For the text-containing cell, return its midpoint in [X, Y] coordinate format. 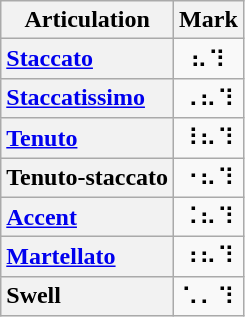
⠐⠦⠹ [209, 178]
Tenuto-staccato [88, 178]
Accent [88, 217]
Staccatissimo [88, 98]
⠰⠦⠹ [209, 257]
Mark [209, 20]
Martellato [88, 257]
Tenuto [88, 138]
⠨⠦⠹ [209, 217]
⠦⠹ [209, 59]
⠡⠄⠹ [209, 296]
⠠⠦⠹ [209, 98]
Swell [88, 296]
⠸⠦⠹ [209, 138]
Staccato [88, 59]
Articulation [88, 20]
